From the cell containing the given text, extract its center point as [x, y] coordinate. 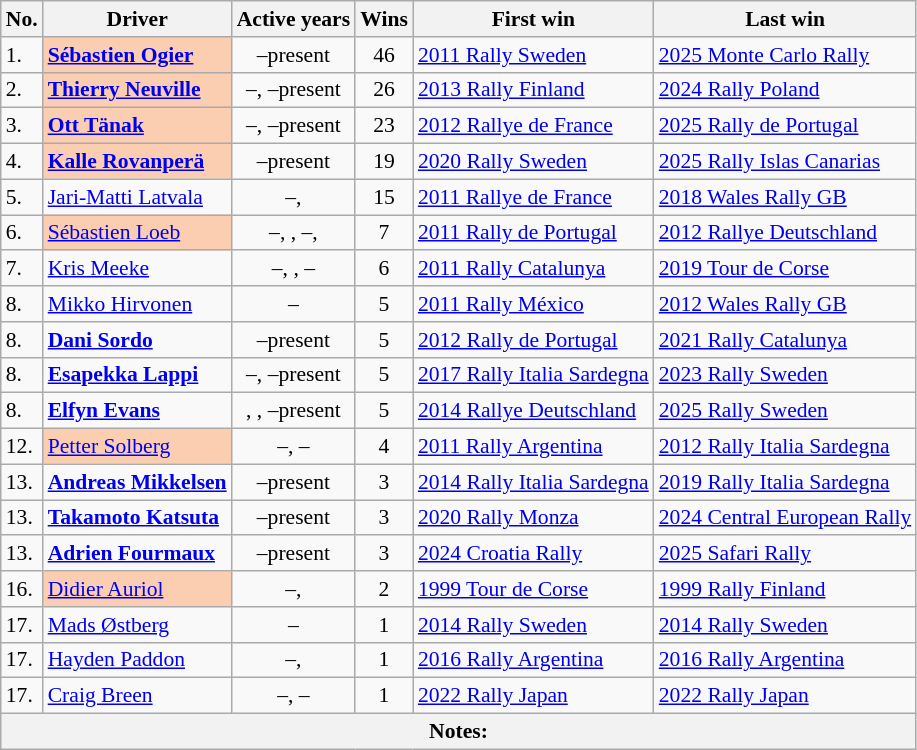
Kris Meeke [138, 269]
2021 Rally Catalunya [785, 340]
2014 Rallye Deutschland [534, 411]
Craig Breen [138, 696]
2025 Rally Islas Canarias [785, 162]
Kalle Rovanperä [138, 162]
1999 Rally Finland [785, 589]
–, , – [294, 269]
Last win [785, 19]
15 [384, 197]
Esapekka Lappi [138, 375]
2011 Rally Argentina [534, 447]
Mads Østberg [138, 625]
2025 Safari Rally [785, 554]
Thierry Neuville [138, 90]
2011 Rally Catalunya [534, 269]
2012 Wales Rally GB [785, 304]
Petter Solberg [138, 447]
2011 Rallye de France [534, 197]
Active years [294, 19]
2013 Rally Finland [534, 90]
23 [384, 126]
Mikko Hirvonen [138, 304]
Didier Auriol [138, 589]
2012 Rally Italia Sardegna [785, 447]
Sébastien Loeb [138, 233]
3. [22, 126]
2025 Rally Sweden [785, 411]
Dani Sordo [138, 340]
2018 Wales Rally GB [785, 197]
Notes: [459, 732]
Sébastien Ogier [138, 55]
No. [22, 19]
2023 Rally Sweden [785, 375]
2020 Rally Monza [534, 518]
2011 Rally Sweden [534, 55]
46 [384, 55]
1. [22, 55]
, , –present [294, 411]
2012 Rally de Portugal [534, 340]
7 [384, 233]
Ott Tänak [138, 126]
Driver [138, 19]
2025 Rally de Portugal [785, 126]
2011 Rally de Portugal [534, 233]
Wins [384, 19]
Jari-Matti Latvala [138, 197]
5. [22, 197]
2012 Rallye de France [534, 126]
Elfyn Evans [138, 411]
26 [384, 90]
2020 Rally Sweden [534, 162]
6. [22, 233]
7. [22, 269]
1999 Tour de Corse [534, 589]
Hayden Paddon [138, 660]
2. [22, 90]
2019 Rally Italia Sardegna [785, 482]
–, , –, [294, 233]
6 [384, 269]
Andreas Mikkelsen [138, 482]
12. [22, 447]
16. [22, 589]
19 [384, 162]
Takamoto Katsuta [138, 518]
2017 Rally Italia Sardegna [534, 375]
4 [384, 447]
2025 Monte Carlo Rally [785, 55]
2014 Rally Italia Sardegna [534, 482]
2024 Croatia Rally [534, 554]
4. [22, 162]
2024 Rally Poland [785, 90]
First win [534, 19]
2 [384, 589]
2011 Rally México [534, 304]
2012 Rallye Deutschland [785, 233]
Adrien Fourmaux [138, 554]
2019 Tour de Corse [785, 269]
2024 Central European Rally [785, 518]
